Search for the cell housing the specified text and yield its [x, y] center coordinate. 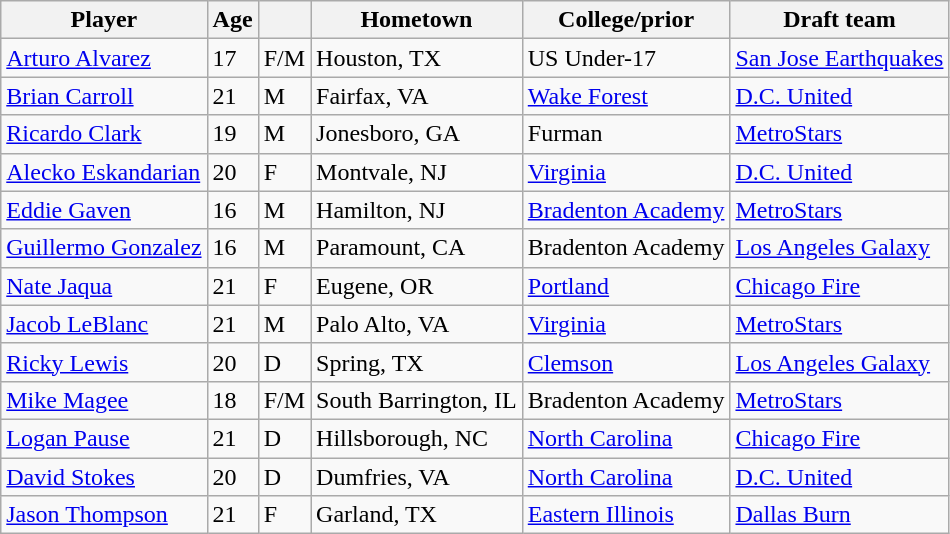
Ricardo Clark [104, 134]
Dallas Burn [840, 515]
Paramount, CA [417, 248]
Player [104, 20]
Garland, TX [417, 515]
Eugene, OR [417, 286]
Houston, TX [417, 58]
US Under-17 [626, 58]
Hometown [417, 20]
Hillsborough, NC [417, 438]
Age [232, 20]
Montvale, NJ [417, 172]
San Jose Earthquakes [840, 58]
Alecko Eskandarian [104, 172]
Jacob LeBlanc [104, 324]
Portland [626, 286]
Brian Carroll [104, 96]
Spring, TX [417, 362]
South Barrington, IL [417, 400]
Draft team [840, 20]
College/prior [626, 20]
Jason Thompson [104, 515]
Arturo Alvarez [104, 58]
Fairfax, VA [417, 96]
19 [232, 134]
Furman [626, 134]
Guillermo Gonzalez [104, 248]
Eddie Gaven [104, 210]
Wake Forest [626, 96]
18 [232, 400]
Eastern Illinois [626, 515]
David Stokes [104, 477]
Clemson [626, 362]
Hamilton, NJ [417, 210]
Ricky Lewis [104, 362]
Dumfries, VA [417, 477]
17 [232, 58]
Palo Alto, VA [417, 324]
Nate Jaqua [104, 286]
Mike Magee [104, 400]
Jonesboro, GA [417, 134]
Logan Pause [104, 438]
